Find where the given text appears and provide that cell's center as (X, Y) coordinate. 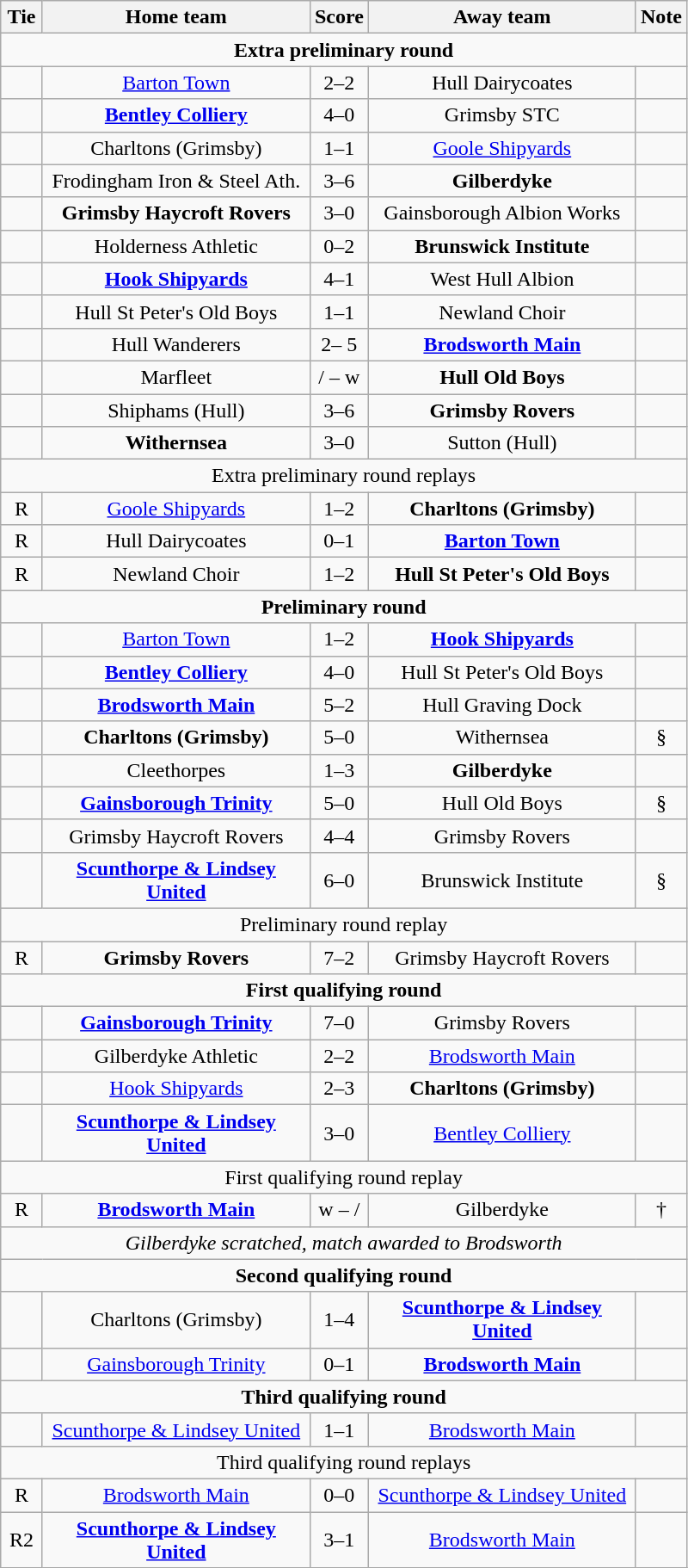
2–3 (339, 1089)
First qualifying round (344, 991)
Score (339, 17)
Gainsborough Albion Works (502, 213)
Cleethorpes (175, 770)
Marfleet (175, 377)
1–4 (339, 1320)
0–2 (339, 246)
Third qualifying round replays (344, 1462)
Sutton (Hull) (502, 443)
Shiphams (Hull) (175, 411)
Gilberdyke Athletic (175, 1056)
Extra preliminary round replays (344, 476)
Preliminary round replay (344, 924)
Holderness Athletic (175, 246)
Second qualifying round (344, 1275)
4–4 (339, 836)
4–1 (339, 279)
Hull Wanderers (175, 344)
6–0 (339, 880)
2– 5 (339, 344)
0–0 (339, 1495)
Grimsby STC (502, 115)
1–3 (339, 770)
w – / (339, 1210)
Away team (502, 17)
Third qualifying round (344, 1397)
3–1 (339, 1539)
Tie (22, 17)
Note (660, 17)
Frodingham Iron & Steel Ath. (175, 181)
First qualifying round replay (344, 1177)
Gilberdyke scratched, match awarded to Brodsworth (344, 1243)
† (660, 1210)
7–2 (339, 958)
West Hull Albion (502, 279)
Extra preliminary round (344, 50)
Hull Graving Dock (502, 705)
Home team (175, 17)
Preliminary round (344, 607)
7–0 (339, 1023)
R2 (22, 1539)
5–2 (339, 705)
/ – w (339, 377)
